Return the [x, y] coordinate for the center point of the cell that contains the specified text.  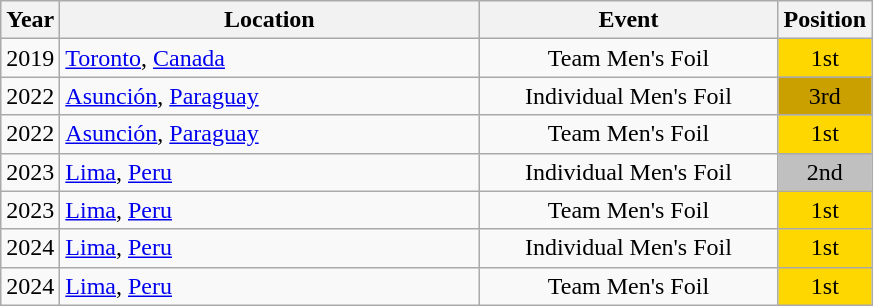
2019 [30, 58]
3rd [825, 96]
2nd [825, 172]
Position [825, 20]
Year [30, 20]
Location [270, 20]
Toronto, Canada [270, 58]
Event [628, 20]
